Extract the (X, Y) coordinate from the center of the cell holding the provided text.  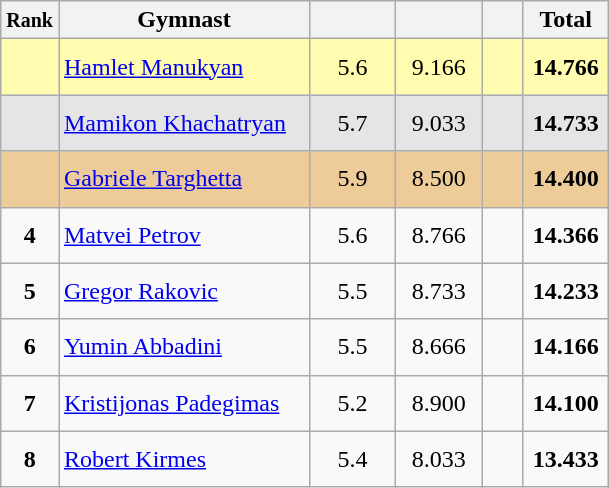
8.766 (439, 235)
5 (30, 291)
Kristijonas Padegimas (184, 403)
8.033 (439, 459)
5.4 (353, 459)
Mamikon Khachatryan (184, 123)
Gregor Rakovic (184, 291)
5.9 (353, 179)
7 (30, 403)
Robert Kirmes (184, 459)
14.233 (566, 291)
14.733 (566, 123)
14.100 (566, 403)
8.900 (439, 403)
Hamlet Manukyan (184, 67)
9.166 (439, 67)
8.500 (439, 179)
Yumin Abbadini (184, 347)
8 (30, 459)
14.766 (566, 67)
14.366 (566, 235)
Total (566, 20)
5.7 (353, 123)
8.733 (439, 291)
14.166 (566, 347)
13.433 (566, 459)
8.666 (439, 347)
9.033 (439, 123)
6 (30, 347)
Gabriele Targhetta (184, 179)
Gymnast (184, 20)
Matvei Petrov (184, 235)
5.2 (353, 403)
Rank (30, 20)
4 (30, 235)
14.400 (566, 179)
